Return the [X, Y] coordinate for the center point of the cell that contains the specified text.  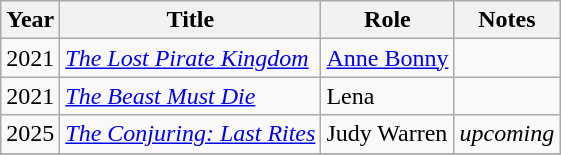
The Beast Must Die [190, 96]
Judy Warren [388, 134]
2025 [30, 134]
upcoming [507, 134]
Anne Bonny [388, 58]
The Lost Pirate Kingdom [190, 58]
Year [30, 20]
Role [388, 20]
The Conjuring: Last Rites [190, 134]
Title [190, 20]
Lena [388, 96]
Notes [507, 20]
